Determine the [X, Y] coordinate at the center of the cell enclosing the given text.  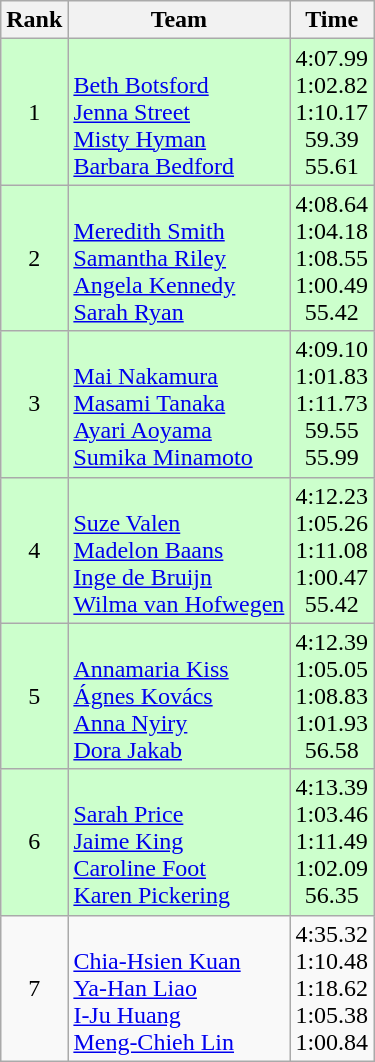
Annamaria KissÁgnes KovácsAnna NyiryDora Jakab [179, 696]
Time [332, 20]
4:35.321:10.481:18.621:05.381:00.84 [332, 988]
4 [34, 550]
Meredith SmithSamantha RileyAngela KennedySarah Ryan [179, 258]
4:12.231:05.261:11.081:00.4755.42 [332, 550]
Rank [34, 20]
Chia-Hsien KuanYa-Han LiaoI-Ju HuangMeng-Chieh Lin [179, 988]
4:12.391:05.051:08.831:01.9356.58 [332, 696]
Mai NakamuraMasami TanakaAyari AoyamaSumika Minamoto [179, 404]
1 [34, 112]
7 [34, 988]
4:07.991:02.821:10.1759.3955.61 [332, 112]
Sarah PriceJaime KingCaroline FootKaren Pickering [179, 842]
Beth BotsfordJenna StreetMisty HymanBarbara Bedford [179, 112]
4:09.101:01.831:11.7359.5555.99 [332, 404]
Suze ValenMadelon BaansInge de BruijnWilma van Hofwegen [179, 550]
3 [34, 404]
2 [34, 258]
5 [34, 696]
6 [34, 842]
Team [179, 20]
4:08.641:04.181:08.551:00.4955.42 [332, 258]
4:13.391:03.461:11.491:02.0956.35 [332, 842]
